Locate the cell with the specified text and output its [x, y] center coordinate. 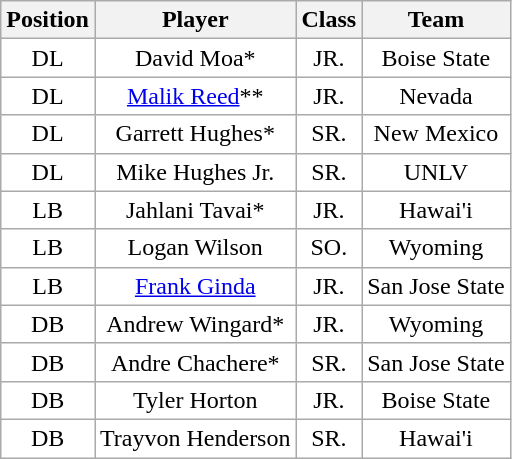
Andre Chachere* [194, 362]
Jahlani Tavai* [194, 210]
Position [48, 20]
Malik Reed** [194, 96]
Player [194, 20]
SO. [329, 248]
Garrett Hughes* [194, 134]
Nevada [436, 96]
UNLV [436, 172]
Mike Hughes Jr. [194, 172]
David Moa* [194, 58]
Logan Wilson [194, 248]
Class [329, 20]
Frank Ginda [194, 286]
Tyler Horton [194, 400]
Trayvon Henderson [194, 438]
Andrew Wingard* [194, 324]
New Mexico [436, 134]
Team [436, 20]
